Return the [x, y] coordinate for the center point of the cell that contains the specified text.  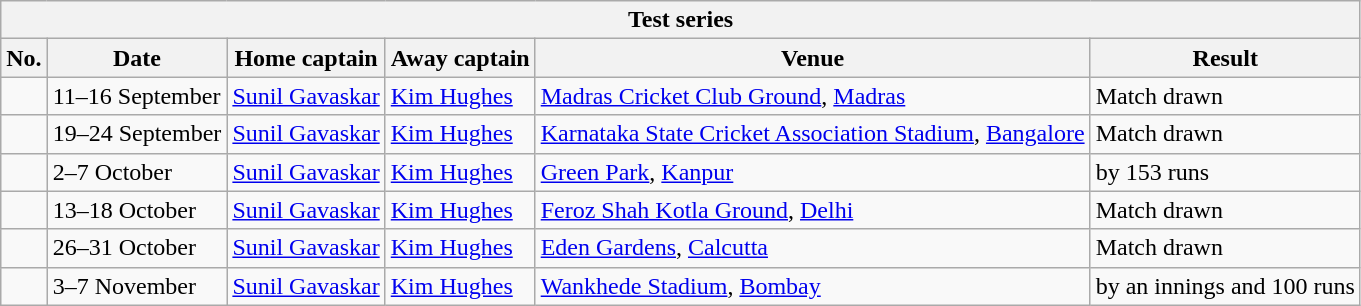
by an innings and 100 runs [1225, 286]
Green Park, Kanpur [812, 172]
19–24 September [137, 134]
Karnataka State Cricket Association Stadium, Bangalore [812, 134]
Home captain [306, 58]
Venue [812, 58]
Feroz Shah Kotla Ground, Delhi [812, 210]
Result [1225, 58]
13–18 October [137, 210]
26–31 October [137, 248]
Away captain [460, 58]
Wankhede Stadium, Bombay [812, 286]
Eden Gardens, Calcutta [812, 248]
11–16 September [137, 96]
Test series [681, 20]
3–7 November [137, 286]
Madras Cricket Club Ground, Madras [812, 96]
Date [137, 58]
No. [24, 58]
2–7 October [137, 172]
by 153 runs [1225, 172]
